Return [x, y] of the center of cell containing provided text 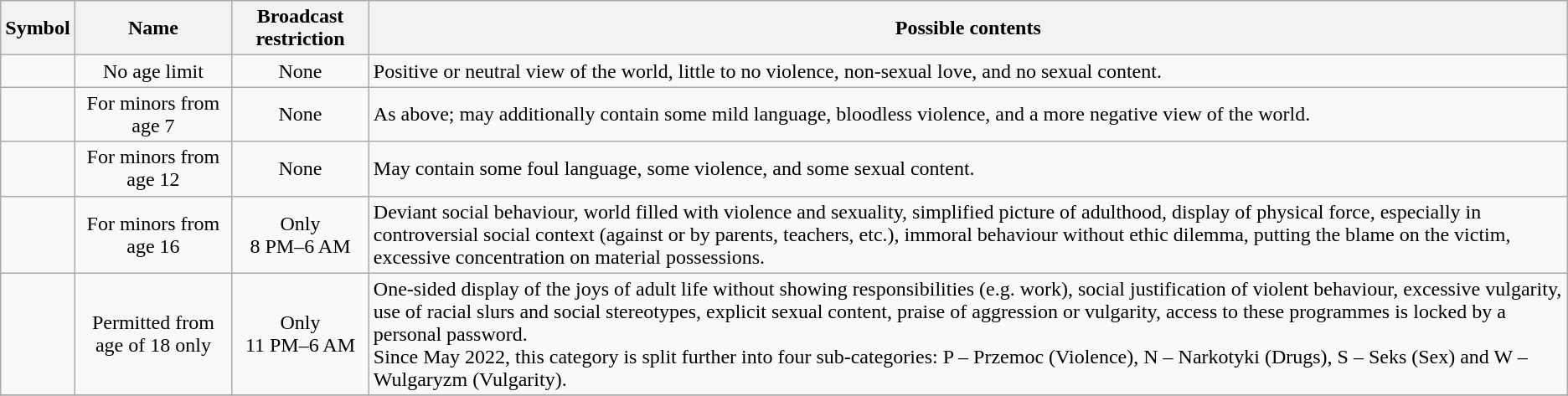
No age limit [153, 71]
For minors from age 7 [153, 114]
May contain some foul language, some violence, and some sexual content. [968, 169]
Broadcast restriction [301, 28]
Only11 PM–6 AM [301, 334]
For minors from age 12 [153, 169]
Only8 PM–6 AM [301, 234]
As above; may additionally contain some mild language, bloodless violence, and a more negative view of the world. [968, 114]
Permitted from age of 18 only [153, 334]
Positive or neutral view of the world, little to no violence, non-sexual love, and no sexual content. [968, 71]
Possible contents [968, 28]
Symbol [38, 28]
For minors from age 16 [153, 234]
Name [153, 28]
